Detect which cell encompasses the target text, then output its [x, y] center coordinate. 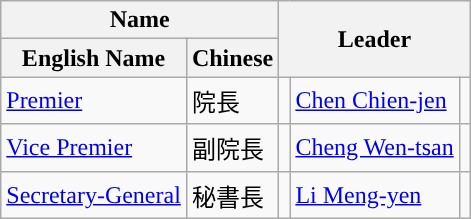
Cheng Wen-tsan [374, 148]
秘書長 [232, 194]
Leader [374, 39]
English Name [94, 58]
Vice Premier [94, 148]
Secretary-General [94, 194]
院長 [232, 100]
Chinese [232, 58]
Premier [94, 100]
Name [140, 20]
Li Meng-yen [374, 194]
Chen Chien-jen [374, 100]
副院長 [232, 148]
